Locate the cell with the specified text and output its (X, Y) center coordinate. 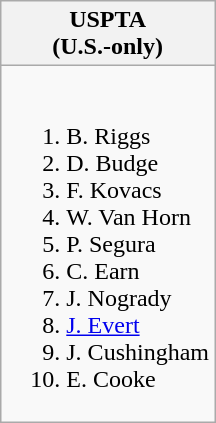
B. Riggs D. Budge F. Kovacs W. Van Horn P. Segura C. Earn J. Nogrady J. Evert J. Cushingham E. Cooke (108, 244)
USPTA(U.S.-only) (108, 34)
